Return (X, Y) of the center of cell containing provided text 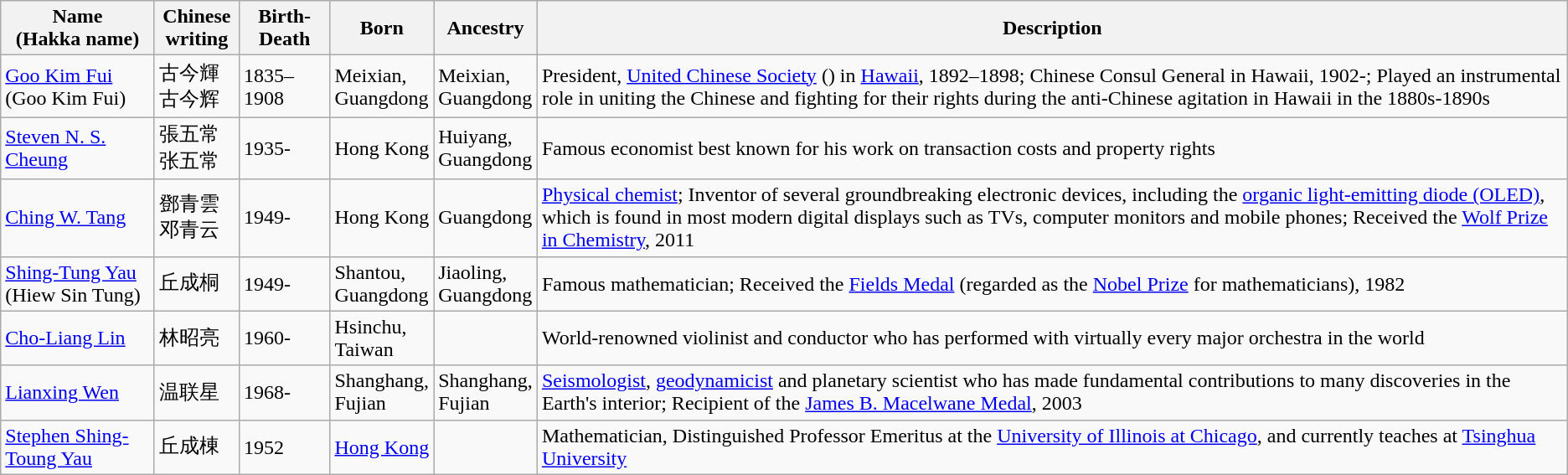
Goo Kim Fui(Goo Kim Fui) (78, 86)
Stephen Shing-Toung Yau (78, 447)
Mathematician, Distinguished Professor Emeritus at the University of Illinois at Chicago, and currently teaches at Tsinghua University (1052, 447)
Birth-Death (285, 28)
林昭亮 (196, 338)
1968- (285, 392)
Cho-Liang Lin (78, 338)
Guangdong (486, 218)
World-renowned violinist and conductor who has performed with virtually every major orchestra in the world (1052, 338)
温联星 (196, 392)
Hsinchu, Taiwan (382, 338)
1835–1908 (285, 86)
Name(Hakka name) (78, 28)
Chinese writing (196, 28)
1952 (285, 447)
1935- (285, 148)
Description (1052, 28)
Shantou, Guangdong (382, 283)
Huiyang, Guangdong (486, 148)
Famous economist best known for his work on transaction costs and property rights (1052, 148)
古今輝古今辉 (196, 86)
Born (382, 28)
Ching W. Tang (78, 218)
丘成棟 (196, 447)
鄧青雲邓青云 (196, 218)
Famous mathematician; Received the Fields Medal (regarded as the Nobel Prize for mathematicians), 1982 (1052, 283)
張五常张五常 (196, 148)
Jiaoling, Guangdong (486, 283)
Shing-Tung Yau(Hiew Sin Tung) (78, 283)
Lianxing Wen (78, 392)
Ancestry (486, 28)
丘成桐 (196, 283)
1960- (285, 338)
Steven N. S. Cheung (78, 148)
